Locate the cell with the specified text and output its [X, Y] center coordinate. 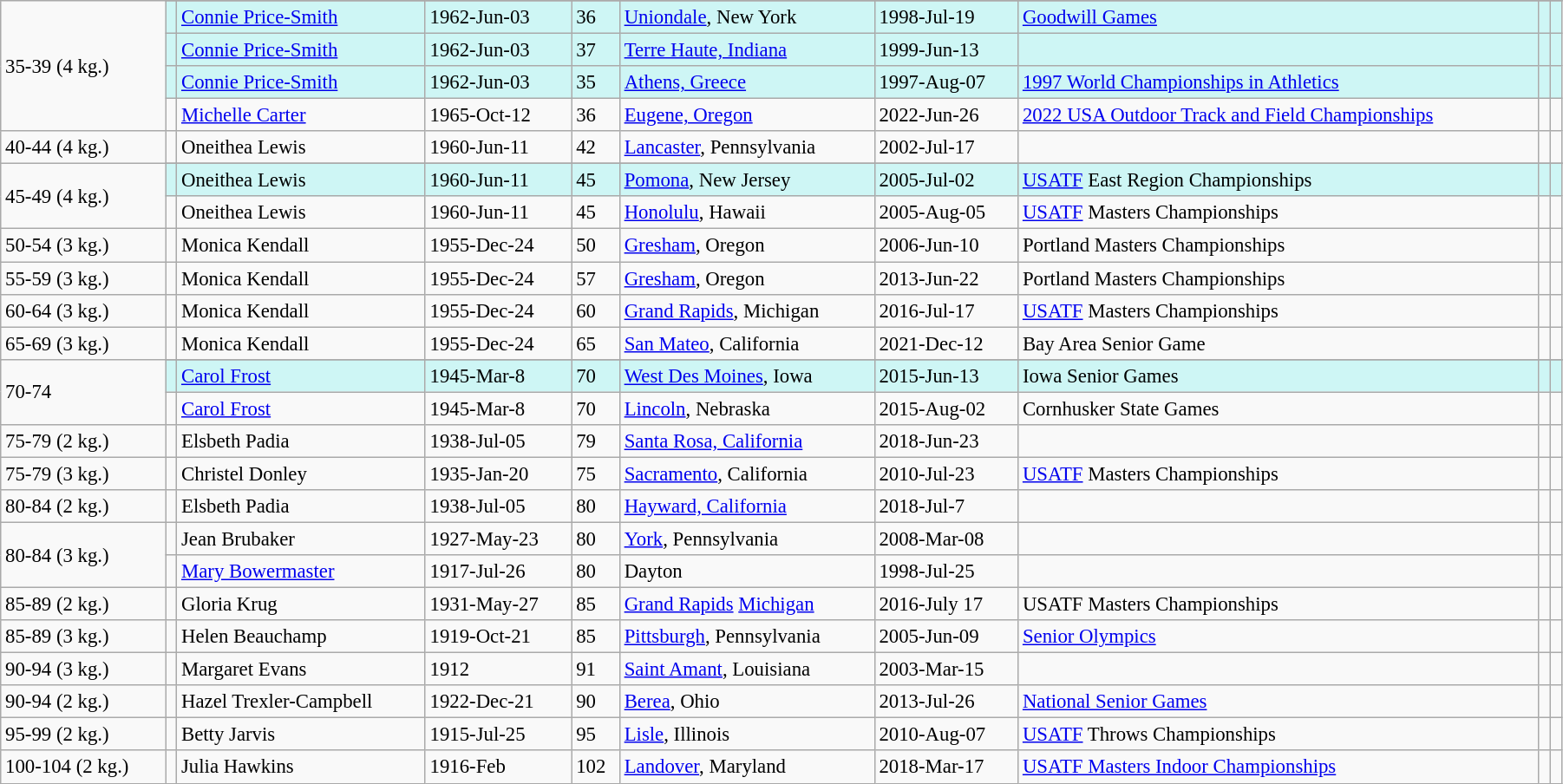
USATF Masters Indoor Championships [1279, 768]
USATF Throws Championships [1279, 735]
Betty Jarvis [302, 735]
55-59 (3 kg.) [83, 278]
45-49 (4 kg.) [83, 196]
Santa Rosa, California [747, 441]
Cornhusker State Games [1279, 408]
Pomona, New Jersey [747, 180]
West Des Moines, Iowa [747, 376]
Dayton [747, 572]
Gloria Krug [302, 604]
85-89 (3 kg.) [83, 637]
1998-Jul-25 [945, 572]
2006-Jun-10 [945, 245]
1931-May-27 [498, 604]
1916-Feb [498, 768]
91 [596, 670]
Sacramento, California [747, 474]
Michelle Carter [302, 115]
1912 [498, 670]
Terre Haute, Indiana [747, 50]
1915-Jul-25 [498, 735]
90-94 (2 kg.) [83, 702]
2002-Jul-17 [945, 147]
Julia Hawkins [302, 768]
2022-Jun-26 [945, 115]
Eugene, Oregon [747, 115]
90 [596, 702]
Pittsburgh, Pennsylvania [747, 637]
1919-Oct-21 [498, 637]
2018-Mar-17 [945, 768]
50 [596, 245]
Grand Rapids Michigan [747, 604]
2018-Jul-7 [945, 506]
2015-Aug-02 [945, 408]
80-84 (3 kg.) [83, 555]
60-64 (3 kg.) [83, 310]
York, Pennsylvania [747, 539]
Mary Bowermaster [302, 572]
Saint Amant, Louisiana [747, 670]
Margaret Evans [302, 670]
90-94 (3 kg.) [83, 670]
1935-Jan-20 [498, 474]
75-79 (2 kg.) [83, 441]
USATF East Region Championships [1279, 180]
65-69 (3 kg.) [83, 343]
2016-Jul-17 [945, 310]
95-99 (2 kg.) [83, 735]
2013-Jun-22 [945, 278]
102 [596, 768]
2005-Jun-09 [945, 637]
2003-Mar-15 [945, 670]
Lancaster, Pennsylvania [747, 147]
Iowa Senior Games [1279, 376]
57 [596, 278]
2013-Jul-26 [945, 702]
42 [596, 147]
1922-Dec-21 [498, 702]
2018-Jun-23 [945, 441]
60 [596, 310]
2015-Jun-13 [945, 376]
San Mateo, California [747, 343]
Hayward, California [747, 506]
1965-Oct-12 [498, 115]
Grand Rapids, Michigan [747, 310]
Berea, Ohio [747, 702]
1997 World Championships in Athletics [1279, 82]
Lisle, Illinois [747, 735]
75-79 (3 kg.) [83, 474]
70-74 [83, 392]
Uniondale, New York [747, 17]
50-54 (3 kg.) [83, 245]
Hazel Trexler-Campbell [302, 702]
1927-May-23 [498, 539]
Bay Area Senior Game [1279, 343]
Honolulu, Hawaii [747, 212]
1999-Jun-13 [945, 50]
Athens, Greece [747, 82]
2005-Aug-05 [945, 212]
Goodwill Games [1279, 17]
2005-Jul-02 [945, 180]
1997-Aug-07 [945, 82]
79 [596, 441]
Christel Donley [302, 474]
2021-Dec-12 [945, 343]
Jean Brubaker [302, 539]
75 [596, 474]
Senior Olympics [1279, 637]
Landover, Maryland [747, 768]
2010-Jul-23 [945, 474]
35 [596, 82]
National Senior Games [1279, 702]
95 [596, 735]
35-39 (4 kg.) [83, 66]
2010-Aug-07 [945, 735]
2008-Mar-08 [945, 539]
100-104 (2 kg.) [83, 768]
1998-Jul-19 [945, 17]
Helen Beauchamp [302, 637]
Lincoln, Nebraska [747, 408]
85-89 (2 kg.) [83, 604]
37 [596, 50]
65 [596, 343]
1917-Jul-26 [498, 572]
2016-July 17 [945, 604]
80-84 (2 kg.) [83, 506]
40-44 (4 kg.) [83, 147]
2022 USA Outdoor Track and Field Championships [1279, 115]
